Pinpoint the cell where the given text exists, returning its [x, y] midpoint coordinate. 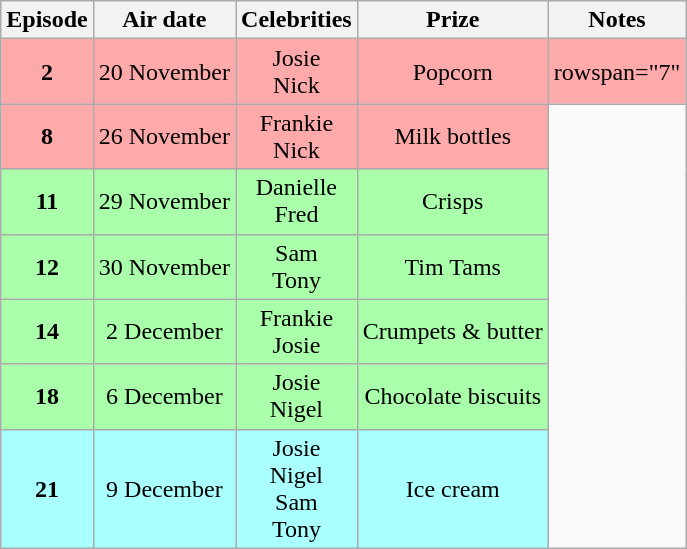
DanielleFred [297, 202]
Ice cream [452, 488]
JosieNigel [297, 396]
Air date [164, 20]
6 December [164, 396]
Notes [617, 20]
JosieNigelSamTony [297, 488]
rowspan="7" [617, 72]
Chocolate biscuits [452, 396]
2 December [164, 332]
29 November [164, 202]
Popcorn [452, 72]
9 December [164, 488]
SamTony [297, 266]
11 [47, 202]
Crisps [452, 202]
FrankieJosie [297, 332]
Prize [452, 20]
FrankieNick [297, 136]
8 [47, 136]
18 [47, 396]
26 November [164, 136]
14 [47, 332]
Crumpets & butter [452, 332]
12 [47, 266]
20 November [164, 72]
Tim Tams [452, 266]
2 [47, 72]
Celebrities [297, 20]
21 [47, 488]
JosieNick [297, 72]
30 November [164, 266]
Episode [47, 20]
Milk bottles [452, 136]
